Pinpoint the cell where the given text exists, returning its [x, y] midpoint coordinate. 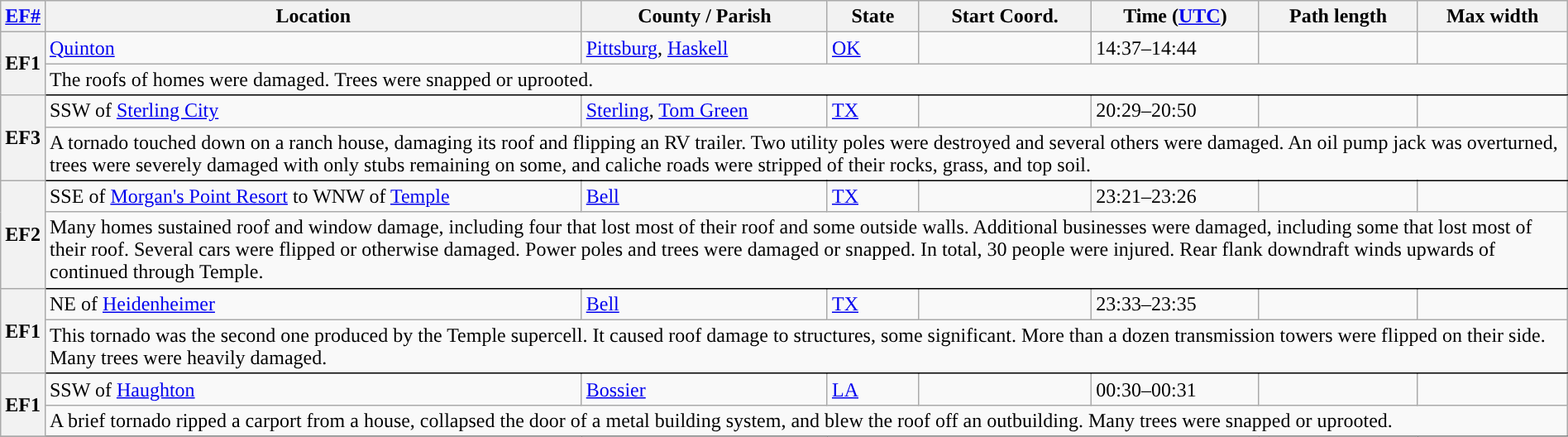
00:30–00:31 [1175, 389]
County / Parish [705, 17]
EF# [23, 17]
23:21–23:26 [1175, 196]
Quinton [313, 48]
Start Coord. [1006, 17]
LA [872, 389]
20:29–20:50 [1175, 111]
The roofs of homes were damaged. Trees were snapped or uprooted. [806, 79]
SSW of Sterling City [313, 111]
23:33–23:35 [1175, 304]
Bossier [705, 389]
SSE of Morgan's Point Resort to WNW of Temple [313, 196]
EF2 [23, 234]
State [872, 17]
Location [313, 17]
OK [872, 48]
Sterling, Tom Green [705, 111]
Pittsburg, Haskell [705, 48]
Path length [1338, 17]
EF3 [23, 137]
SSW of Haughton [313, 389]
Time (UTC) [1175, 17]
Max width [1492, 17]
NE of Heidenheimer [313, 304]
14:37–14:44 [1175, 48]
